Detect which cell encompasses the target text, then output its (x, y) center coordinate. 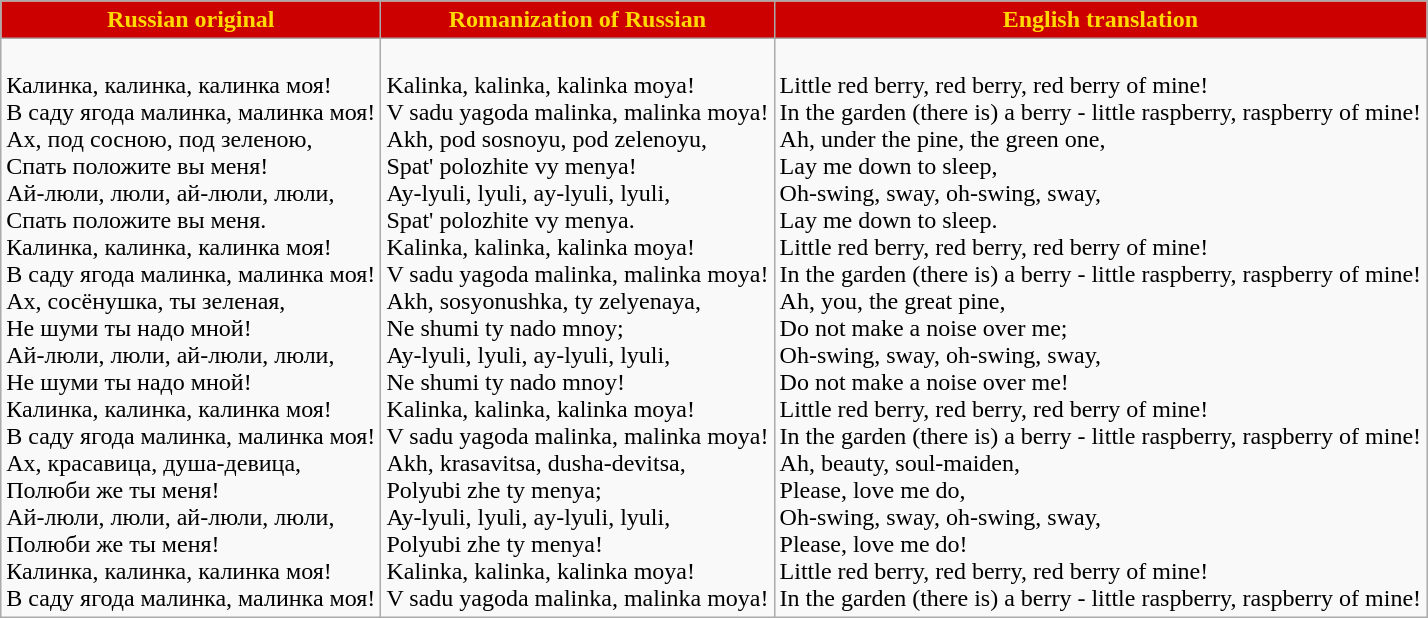
English translation (1100, 20)
Russian original (191, 20)
Romanization of Russian (578, 20)
